Search for the cell housing the specified text and yield its (X, Y) center coordinate. 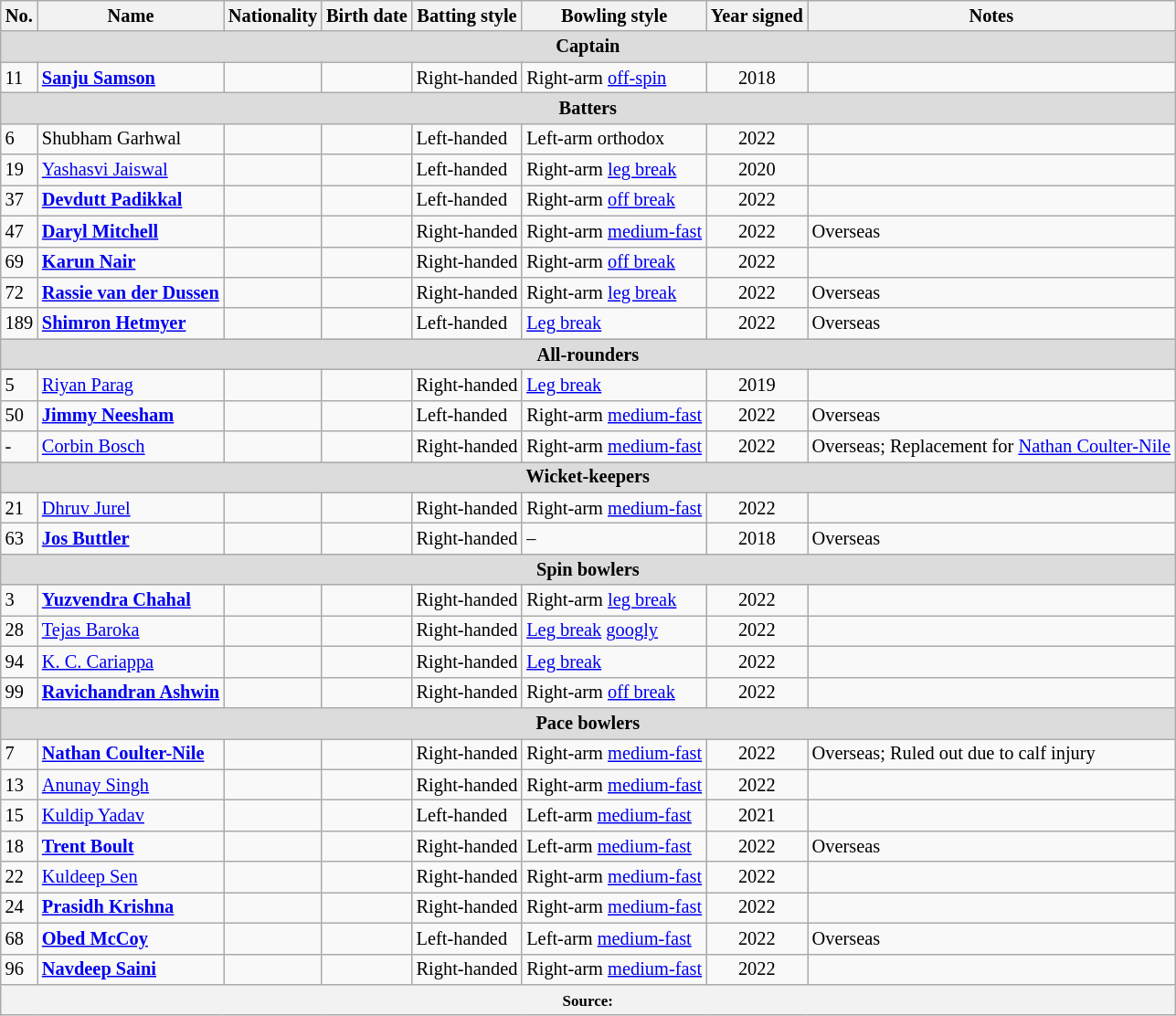
Nathan Coulter-Nile (131, 754)
72 (19, 292)
189 (19, 323)
No. (19, 16)
Leg break googly (614, 630)
All-rounders (588, 355)
68 (19, 938)
19 (19, 170)
K. C. Cariappa (131, 661)
Obed McCoy (131, 938)
Name (131, 16)
Riyan Parag (131, 385)
37 (19, 200)
Prasidh Krishna (131, 907)
Pace bowlers (588, 723)
Dhruv Jurel (131, 508)
96 (19, 969)
Overseas; Replacement for Nathan Coulter-Nile (991, 447)
Notes (991, 16)
21 (19, 508)
94 (19, 661)
15 (19, 815)
Kuldeep Sen (131, 877)
6 (19, 139)
3 (19, 600)
Batters (588, 108)
Yashasvi Jaiswal (131, 170)
28 (19, 630)
Ravichandran Ashwin (131, 693)
Year signed (757, 16)
2021 (757, 815)
Tejas Baroka (131, 630)
Source: (588, 1000)
Jos Buttler (131, 538)
Shimron Hetmyer (131, 323)
Karun Nair (131, 262)
2020 (757, 170)
24 (19, 907)
- (19, 447)
Rassie van der Dussen (131, 292)
2019 (757, 385)
Batting style (468, 16)
99 (19, 693)
Overseas; Ruled out due to calf injury (991, 754)
11 (19, 78)
Sanju Samson (131, 78)
Nationality (272, 16)
Navdeep Saini (131, 969)
Yuzvendra Chahal (131, 600)
Wicket-keepers (588, 477)
7 (19, 754)
22 (19, 877)
Devdutt Padikkal (131, 200)
Captain (588, 47)
Jimmy Neesham (131, 416)
Shubham Garhwal (131, 139)
63 (19, 538)
Corbin Bosch (131, 447)
Bowling style (614, 16)
18 (19, 846)
Daryl Mitchell (131, 231)
Right-arm off-spin (614, 78)
Spin bowlers (588, 569)
5 (19, 385)
Anunay Singh (131, 785)
Kuldip Yadav (131, 815)
50 (19, 416)
13 (19, 785)
69 (19, 262)
– (614, 538)
47 (19, 231)
Trent Boult (131, 846)
Left-arm orthodox (614, 139)
Birth date (367, 16)
